Scan for the cell matching the given text and deliver its (x, y) coordinate at center. 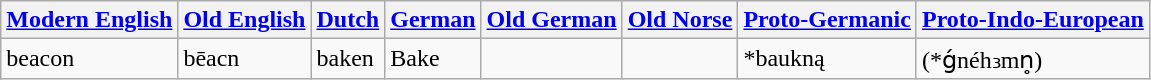
*baukną (828, 59)
Modern English (90, 20)
baken (348, 59)
Bake (433, 59)
Old English (244, 20)
(*ǵnéh₃mn̥) (1032, 59)
Proto-Indo-European (1032, 20)
bēacn (244, 59)
Dutch (348, 20)
beacon (90, 59)
Old Norse (680, 20)
Old German (552, 20)
German (433, 20)
Proto-Germanic (828, 20)
